Return the [x, y] coordinate for the center point of the cell that contains the specified text.  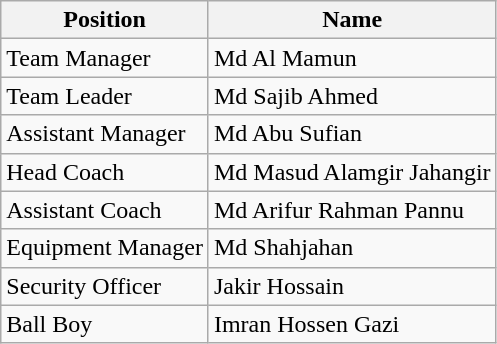
Jakir Hossain [352, 286]
Md Masud Alamgir Jahangir [352, 172]
Md Abu Sufian [352, 134]
Equipment Manager [105, 248]
Security Officer [105, 286]
Name [352, 20]
Ball Boy [105, 324]
Md Arifur Rahman Pannu [352, 210]
Team Manager [105, 58]
Head Coach [105, 172]
Imran Hossen Gazi [352, 324]
Md Shahjahan [352, 248]
Assistant Manager [105, 134]
Md Sajib Ahmed [352, 96]
Assistant Coach [105, 210]
Position [105, 20]
Team Leader [105, 96]
Md Al Mamun [352, 58]
